Determine the (X, Y) coordinate at the center of the cell enclosing the given text.  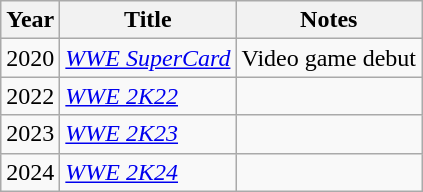
WWE 2K24 (148, 172)
2022 (30, 96)
2023 (30, 134)
WWE 2K23 (148, 134)
Year (30, 20)
WWE SuperCard (148, 58)
2024 (30, 172)
Title (148, 20)
Notes (329, 20)
Video game debut (329, 58)
2020 (30, 58)
WWE 2K22 (148, 96)
